From the cell containing the given text, extract its center point as [x, y] coordinate. 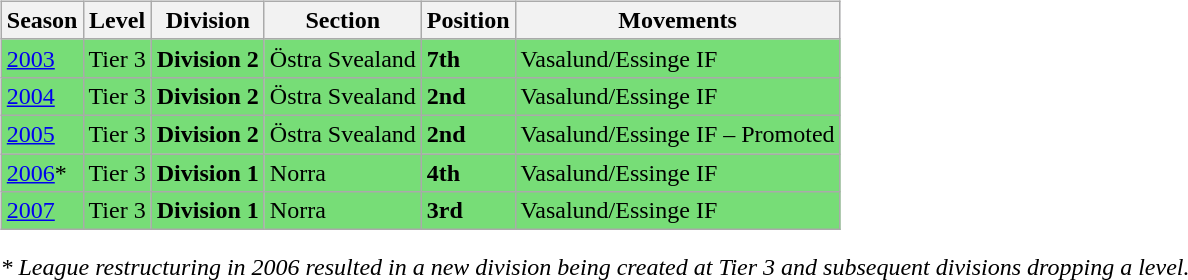
Movements [678, 20]
4th [468, 173]
Section [342, 20]
Season [42, 20]
2003 [42, 58]
2007 [42, 211]
2004 [42, 96]
7th [468, 58]
2006* [42, 173]
Position [468, 20]
Level [117, 20]
2005 [42, 134]
Division [208, 20]
Vasalund/Essinge IF – Promoted [678, 134]
3rd [468, 211]
